Find where the given text appears and provide that cell's center as (X, Y) coordinate. 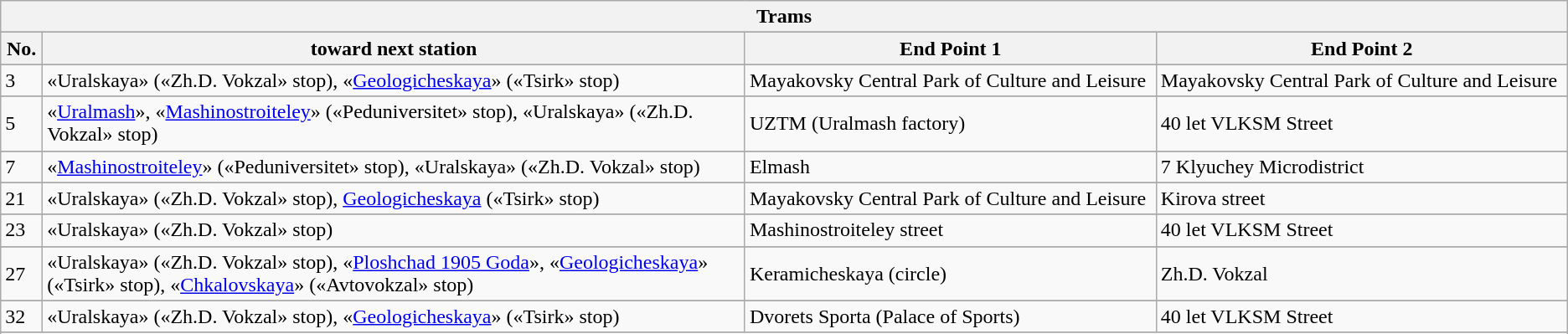
21 (22, 198)
End Point 1 (950, 49)
7 Klyuchey Microdistrict (1362, 167)
Keramicheskaya (circle) (950, 273)
«Uralskaya» («Zh.D. Vokzal» stop), «Ploshchad 1905 Goda», «Geologicheskaya» («Tsirk» stop), «Chkalovskaya» («Avtovokzal» stop) (394, 273)
End Point 2 (1362, 49)
«Uralskaya» («Zh.D. Vokzal» stop) (394, 230)
«Uralskaya» («Zh.D. Vokzal» stop), Geologicheskaya («Tsirk» stop) (394, 198)
«Uralmash», «Mashinostroiteley» («Peduniversitet» stop), «Uralskaya» («Zh.D. Vokzal» stop) (394, 124)
32 (22, 316)
UZTM (Uralmash factory) (950, 124)
Trams (784, 17)
5 (22, 124)
7 (22, 167)
No. (22, 49)
«Mashinostroiteley» («Peduniversitet» stop), «Uralskaya» («Zh.D. Vokzal» stop) (394, 167)
27 (22, 273)
3 (22, 80)
toward next station (394, 49)
Kirova street (1362, 198)
Zh.D. Vokzal (1362, 273)
23 (22, 230)
Elmash (950, 167)
Dvorets Sporta (Palace of Sports) (950, 316)
Mashinostroiteley street (950, 230)
